Pinpoint the cell where the given text exists, returning its (X, Y) midpoint coordinate. 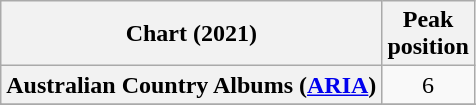
Chart (2021) (192, 34)
Australian Country Albums (ARIA) (192, 85)
6 (428, 85)
Peakposition (428, 34)
